Identify which cell holds the provided text, then report its [x, y] central coordinate. 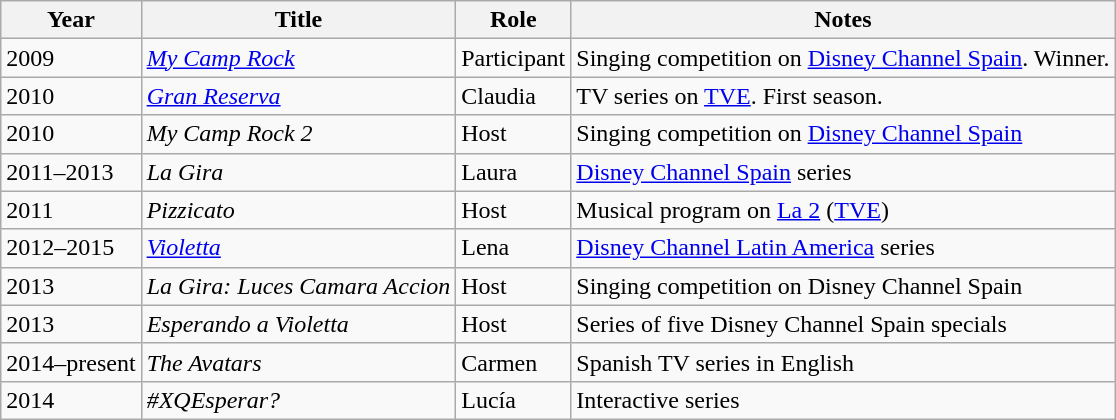
Laura [514, 172]
Violetta [298, 248]
Lucía [514, 400]
2014–present [71, 362]
2012–2015 [71, 248]
2011–2013 [71, 172]
Title [298, 20]
Gran Reserva [298, 96]
Participant [514, 58]
Esperando a Violetta [298, 324]
The Avatars [298, 362]
Singing competition on Disney Channel Spain. Winner. [843, 58]
Notes [843, 20]
Musical program on La 2 (TVE) [843, 210]
Disney Channel Spain series [843, 172]
My Camp Rock [298, 58]
Pizzicato [298, 210]
Claudia [514, 96]
Interactive series [843, 400]
La Gira: Luces Camara Accion [298, 286]
Role [514, 20]
Carmen [514, 362]
2009 [71, 58]
La Gira [298, 172]
Spanish TV series in English [843, 362]
2014 [71, 400]
Year [71, 20]
2011 [71, 210]
My Camp Rock 2 [298, 134]
#XQEsperar? [298, 400]
Disney Channel Latin America series [843, 248]
TV series on TVE. First season. [843, 96]
Lena [514, 248]
Series of five Disney Channel Spain specials [843, 324]
